For the text-containing cell, return its midpoint in [x, y] coordinate format. 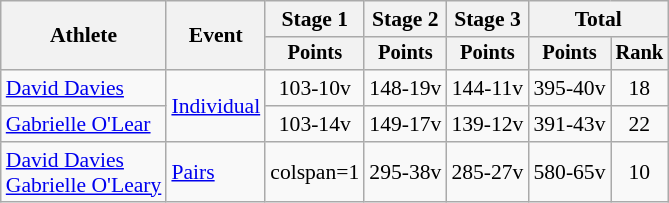
391-43v [569, 124]
Stage 1 [314, 19]
103-14v [314, 124]
295-38v [405, 172]
colspan=1 [314, 172]
18 [640, 88]
139-12v [487, 124]
Rank [640, 54]
David Davies [84, 88]
103-10v [314, 88]
148-19v [405, 88]
Event [216, 36]
David DaviesGabrielle O'Leary [84, 172]
Gabrielle O'Lear [84, 124]
149-17v [405, 124]
144-11v [487, 88]
580-65v [569, 172]
395-40v [569, 88]
Individual [216, 106]
Total [598, 19]
285-27v [487, 172]
10 [640, 172]
Athlete [84, 36]
Stage 2 [405, 19]
22 [640, 124]
Pairs [216, 172]
Stage 3 [487, 19]
